Extract the (X, Y) coordinate from the center of the cell holding the provided text.  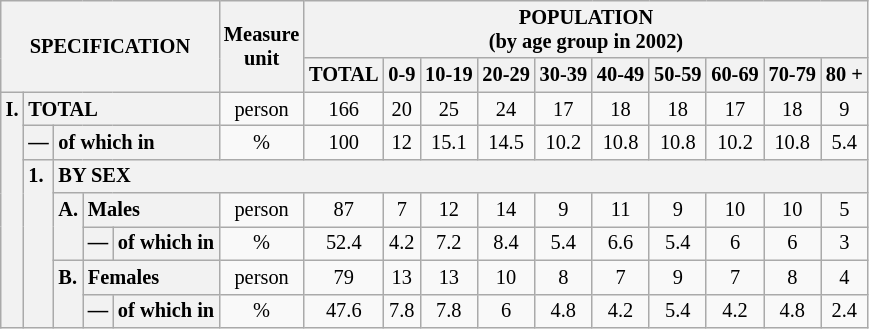
Males (151, 210)
8.4 (506, 243)
87 (344, 210)
11 (620, 210)
Measure unit (262, 46)
10-19 (448, 75)
166 (344, 109)
30-39 (564, 75)
80 + (844, 75)
20 (402, 109)
20-29 (506, 75)
2.4 (844, 311)
40-49 (620, 75)
B. (68, 294)
BY SEX (461, 176)
POPULATION (by age group in 2002) (586, 29)
14 (506, 210)
25 (448, 109)
0-9 (402, 75)
79 (344, 277)
SPECIFICATION (110, 46)
I. (12, 210)
A. (68, 226)
50-59 (678, 75)
70-79 (792, 75)
47.6 (344, 311)
1. (38, 243)
3 (844, 243)
14.5 (506, 142)
6.6 (620, 243)
100 (344, 142)
24 (506, 109)
7.2 (448, 243)
5 (844, 210)
4 (844, 277)
60-69 (734, 75)
15.1 (448, 142)
Females (151, 277)
52.4 (344, 243)
